From the cell containing the given text, extract its center point as [x, y] coordinate. 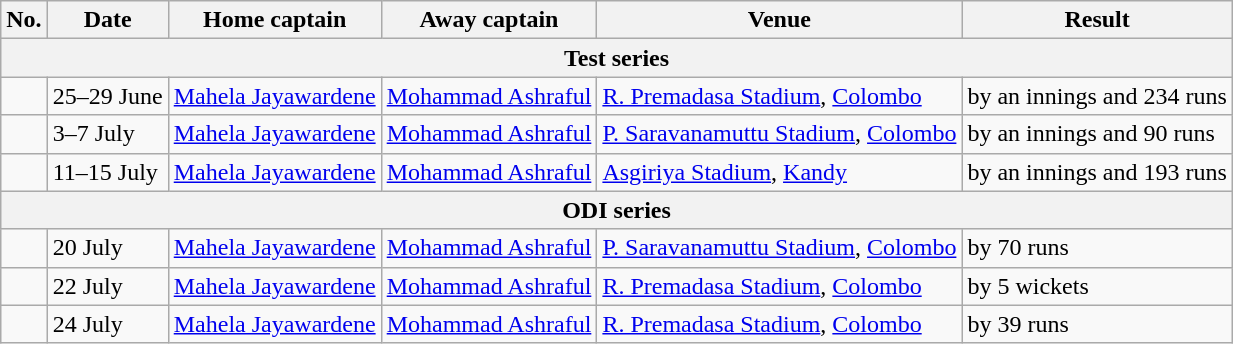
24 July [108, 324]
by an innings and 234 runs [1097, 96]
11–15 July [108, 172]
Result [1097, 20]
Away captain [489, 20]
3–7 July [108, 134]
25–29 June [108, 96]
Test series [617, 58]
No. [24, 20]
by 5 wickets [1097, 286]
by 70 runs [1097, 248]
Venue [780, 20]
by an innings and 193 runs [1097, 172]
by 39 runs [1097, 324]
22 July [108, 286]
by an innings and 90 runs [1097, 134]
Date [108, 20]
Asgiriya Stadium, Kandy [780, 172]
ODI series [617, 210]
Home captain [274, 20]
20 July [108, 248]
